Determine the (x, y) coordinate at the center of the cell enclosing the given text.  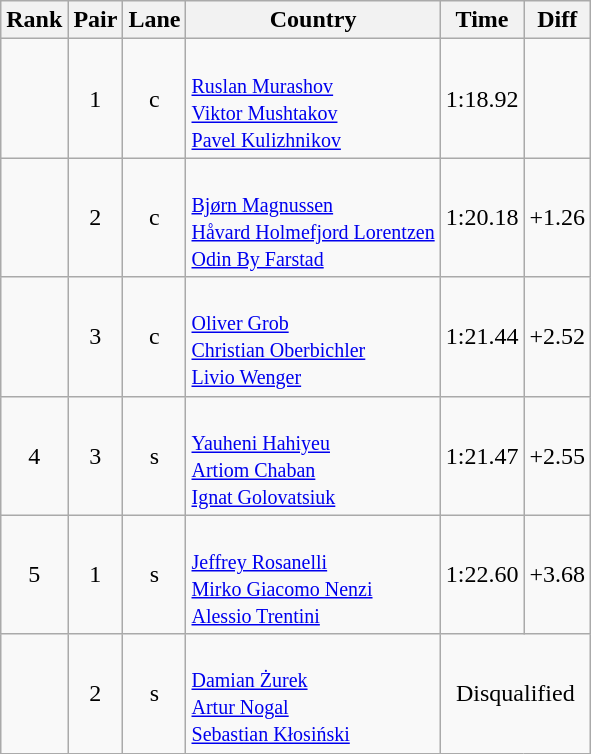
+3.68 (558, 574)
+2.55 (558, 456)
Lane (154, 20)
Yauheni HahiyeuArtiom ChabanIgnat Golovatsiuk (313, 456)
Pair (96, 20)
1:22.60 (482, 574)
1:18.92 (482, 98)
4 (34, 456)
Ruslan MurashovViktor MushtakovPavel Kulizhnikov (313, 98)
Time (482, 20)
Rank (34, 20)
Jeffrey RosanelliMirko Giacomo NenziAlessio Trentini (313, 574)
5 (34, 574)
Disqualified (515, 694)
1:20.18 (482, 218)
Country (313, 20)
Diff (558, 20)
Oliver GrobChristian OberbichlerLivio Wenger (313, 336)
Bjørn MagnussenHåvard Holmefjord LorentzenOdin By Farstad (313, 218)
Damian ŻurekArtur NogalSebastian Kłosiński (313, 694)
1:21.44 (482, 336)
+1.26 (558, 218)
+2.52 (558, 336)
1:21.47 (482, 456)
